Output the (x, y) coordinate of the center of the cell containing the given text.  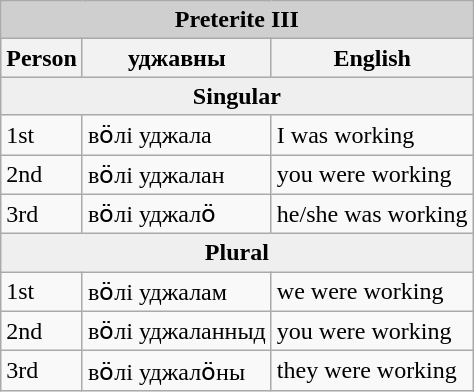
вӧлі уджалан (176, 174)
вӧлі уджалӧ (176, 214)
English (372, 58)
Singular (237, 96)
he/she was working (372, 214)
we were working (372, 292)
вӧлі уджалӧны (176, 371)
I was working (372, 135)
вӧлі уджалам (176, 292)
уджавны (176, 58)
Preterite III (237, 20)
Plural (237, 253)
Person (42, 58)
вӧлі уджаланныд (176, 331)
вӧлі уджала (176, 135)
they were working (372, 371)
